Return the (X, Y) coordinate for the center point of the cell that contains the specified text.  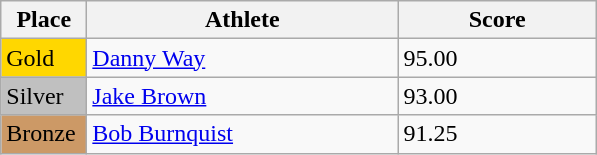
Bronze (44, 134)
Place (44, 20)
Athlete (242, 20)
93.00 (498, 96)
91.25 (498, 134)
Score (498, 20)
Danny Way (242, 58)
95.00 (498, 58)
Silver (44, 96)
Gold (44, 58)
Jake Brown (242, 96)
Bob Burnquist (242, 134)
